From the cell containing the given text, extract its center point as [x, y] coordinate. 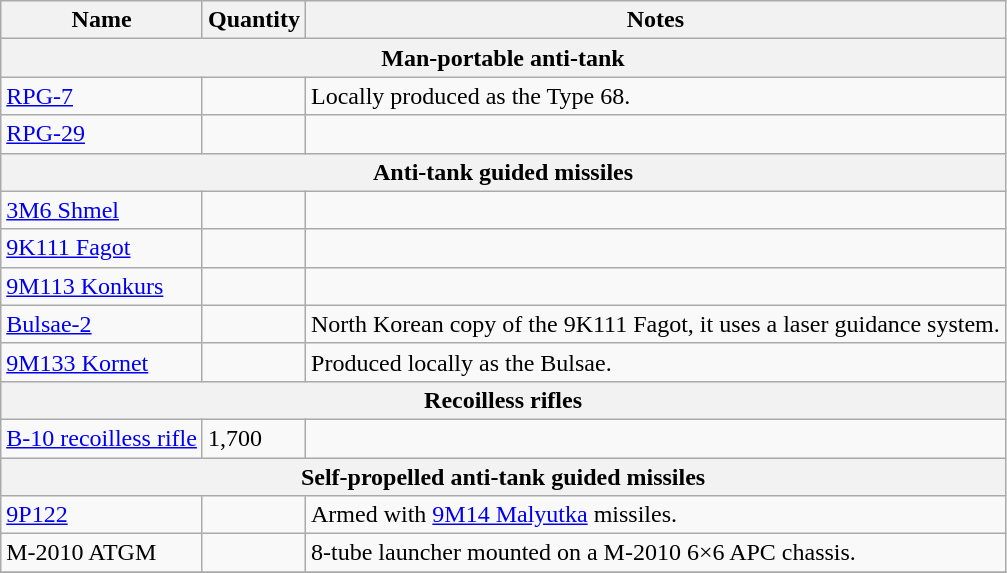
Produced locally as the Bulsae. [656, 362]
Bulsae-2 [102, 324]
RPG-7 [102, 96]
Self-propelled anti-tank guided missiles [504, 477]
1,700 [254, 438]
North Korean copy of the 9K111 Fagot, it uses a laser guidance system. [656, 324]
8-tube launcher mounted on a M-2010 6×6 APC chassis. [656, 553]
Armed with 9M14 Malyutka missiles. [656, 515]
3M6 Shmel [102, 210]
Quantity [254, 20]
Locally produced as the Type 68. [656, 96]
Anti-tank guided missiles [504, 172]
Man-portable anti-tank [504, 58]
B-10 recoilless rifle [102, 438]
9M113 Konkurs [102, 286]
Name [102, 20]
Recoilless rifles [504, 400]
Notes [656, 20]
9K111 Fagot [102, 248]
9P122 [102, 515]
9M133 Kornet [102, 362]
RPG-29 [102, 134]
M-2010 ATGM [102, 553]
